Locate the cell with the specified text and output its [x, y] center coordinate. 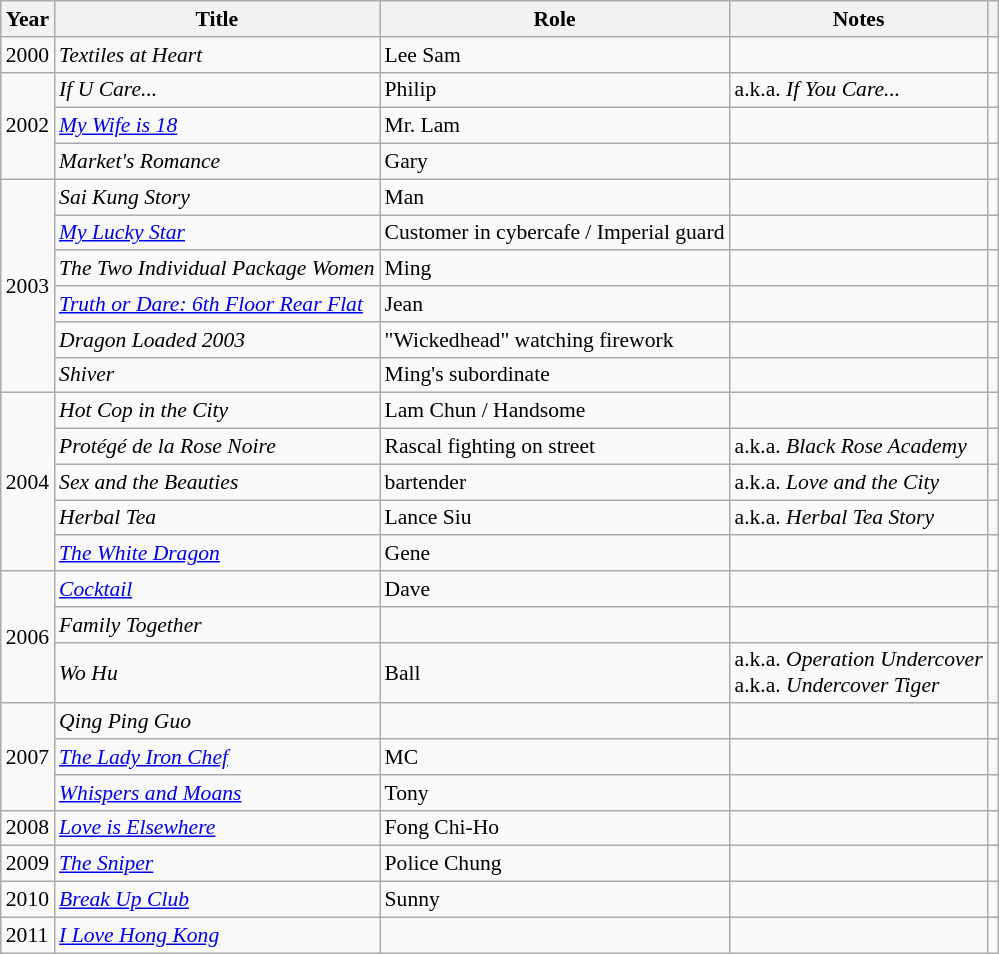
Wo Hu [216, 672]
2007 [28, 758]
Truth or Dare: 6th Floor Rear Flat [216, 304]
Sai Kung Story [216, 197]
Year [28, 19]
Man [555, 197]
Ming [555, 269]
"Wickedhead" watching firework [555, 340]
Rascal fighting on street [555, 447]
Hot Cop in the City [216, 411]
2000 [28, 55]
The Lady Iron Chef [216, 757]
The White Dragon [216, 554]
2008 [28, 828]
Whispers and Moans [216, 793]
My Wife is 18 [216, 126]
Dave [555, 589]
The Two Individual Package Women [216, 269]
Shiver [216, 375]
Break Up Club [216, 900]
bartender [555, 482]
Qing Ping Guo [216, 722]
Police Chung [555, 864]
a.k.a. Love and the City [858, 482]
Gary [555, 162]
Mr. Lam [555, 126]
Ming's subordinate [555, 375]
2010 [28, 900]
If U Care... [216, 90]
I Love Hong Kong [216, 935]
2009 [28, 864]
The Sniper [216, 864]
a.k.a. Herbal Tea Story [858, 518]
Fong Chi-Ho [555, 828]
Lance Siu [555, 518]
Dragon Loaded 2003 [216, 340]
Tony [555, 793]
Gene [555, 554]
Ball [555, 672]
Lee Sam [555, 55]
a.k.a. If You Care... [858, 90]
Customer in cybercafe / Imperial guard [555, 233]
Philip [555, 90]
2003 [28, 286]
2002 [28, 126]
Sunny [555, 900]
2004 [28, 482]
Role [555, 19]
Cocktail [216, 589]
Herbal Tea [216, 518]
Protégé de la Rose Noire [216, 447]
My Lucky Star [216, 233]
Title [216, 19]
a.k.a. Operation Undercover a.k.a. Undercover Tiger [858, 672]
MC [555, 757]
a.k.a. Black Rose Academy [858, 447]
2011 [28, 935]
Love is Elsewhere [216, 828]
Notes [858, 19]
Family Together [216, 625]
Textiles at Heart [216, 55]
Sex and the Beauties [216, 482]
Lam Chun / Handsome [555, 411]
2006 [28, 637]
Market's Romance [216, 162]
Jean [555, 304]
